Locate the cell with the specified text and output its [X, Y] center coordinate. 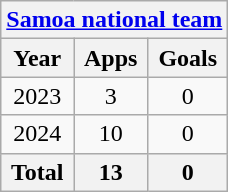
13 [111, 172]
3 [111, 96]
Samoa national team [114, 20]
Year [38, 58]
Total [38, 172]
Goals [188, 58]
2023 [38, 96]
10 [111, 134]
Apps [111, 58]
2024 [38, 134]
